Find where the given text appears and provide that cell's center as [X, Y] coordinate. 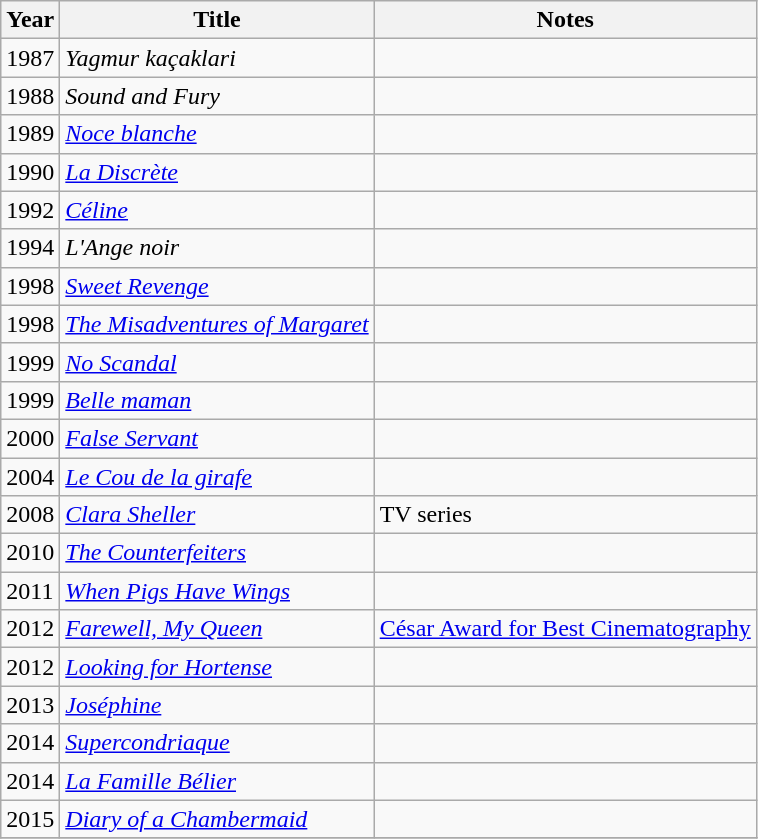
1989 [30, 134]
Le Cou de la girafe [217, 477]
The Misadventures of Margaret [217, 324]
When Pigs Have Wings [217, 591]
2011 [30, 591]
Title [217, 20]
TV series [565, 515]
2015 [30, 819]
2013 [30, 705]
2004 [30, 477]
Looking for Hortense [217, 667]
Yagmur kaçaklari [217, 58]
L'Ange noir [217, 248]
Year [30, 20]
Clara Sheller [217, 515]
1988 [30, 96]
No Scandal [217, 362]
Notes [565, 20]
2000 [30, 438]
The Counterfeiters [217, 553]
Supercondriaque [217, 743]
Belle maman [217, 400]
1990 [30, 172]
Sound and Fury [217, 96]
Joséphine [217, 705]
False Servant [217, 438]
1987 [30, 58]
1994 [30, 248]
La Famille Bélier [217, 781]
1992 [30, 210]
Noce blanche [217, 134]
Sweet Revenge [217, 286]
Diary of a Chambermaid [217, 819]
La Discrète [217, 172]
Farewell, My Queen [217, 629]
César Award for Best Cinematography [565, 629]
2008 [30, 515]
2010 [30, 553]
Céline [217, 210]
